Find where the given text appears and provide that cell's center as [x, y] coordinate. 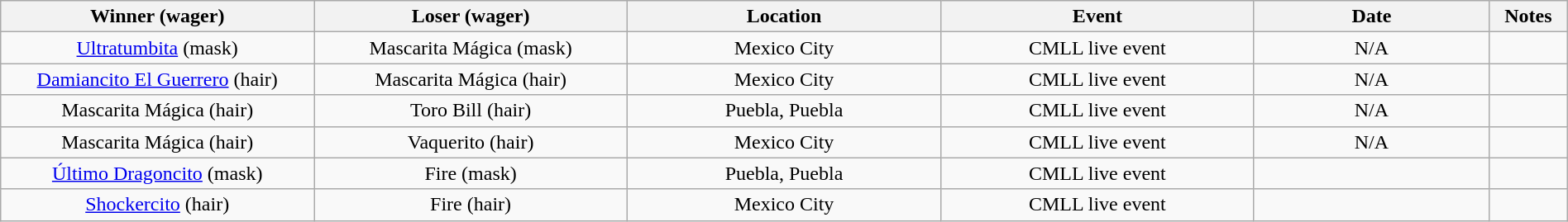
Event [1097, 17]
Damiancito El Guerrero (hair) [157, 79]
Location [784, 17]
Ultratumbita (mask) [157, 48]
Winner (wager) [157, 17]
Notes [1528, 17]
Mascarita Mágica (mask) [471, 48]
Toro Bill (hair) [471, 111]
Shockercito (hair) [157, 205]
Loser (wager) [471, 17]
Último Dragoncito (mask) [157, 173]
Vaquerito (hair) [471, 142]
Fire (mask) [471, 173]
Date [1371, 17]
Fire (hair) [471, 205]
